Search for the cell housing the specified text and yield its [X, Y] center coordinate. 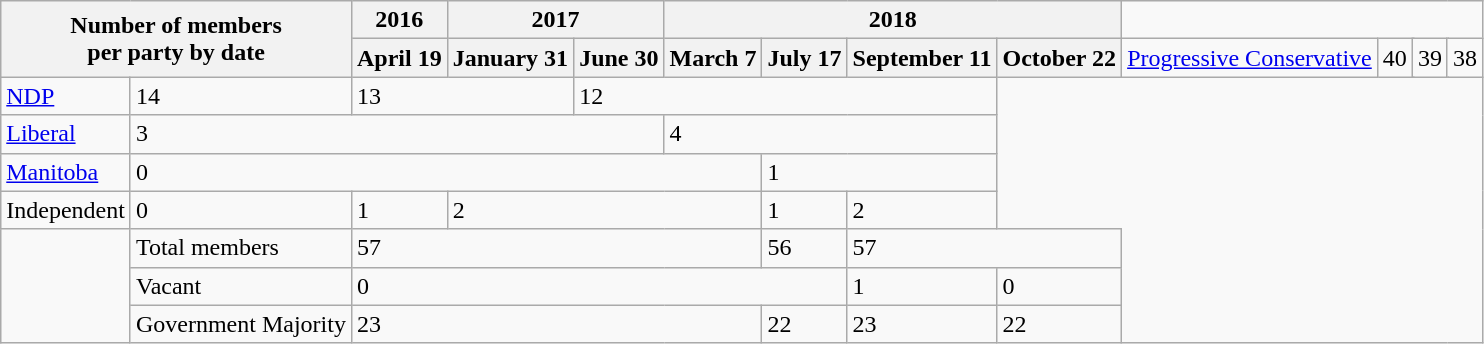
Independent [66, 210]
September 11 [922, 58]
56 [804, 248]
3 [397, 134]
13 [462, 96]
39 [1430, 58]
Number of membersper party by date [176, 39]
January 31 [510, 58]
October 22 [1060, 58]
Government Majority [240, 324]
2016 [399, 20]
Vacant [240, 286]
July 17 [804, 58]
38 [1464, 58]
40 [1394, 58]
March 7 [713, 58]
Total members [240, 248]
2018 [893, 20]
NDP [66, 96]
April 19 [399, 58]
Liberal [66, 134]
Manitoba [66, 172]
Progressive Conservative [1250, 58]
14 [240, 96]
June 30 [619, 58]
12 [786, 96]
4 [830, 134]
2017 [556, 20]
